Return (x, y) of the center of cell containing provided text 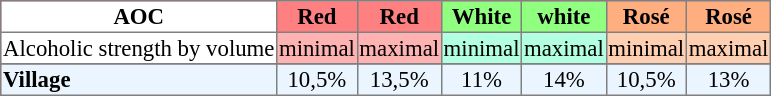
Village (139, 80)
Alcoholic strength by volume (139, 48)
white (564, 17)
13% (728, 80)
White (481, 17)
13,5% (399, 80)
AOC (139, 17)
14% (564, 80)
11% (481, 80)
